Detect which cell encompasses the target text, then output its (x, y) center coordinate. 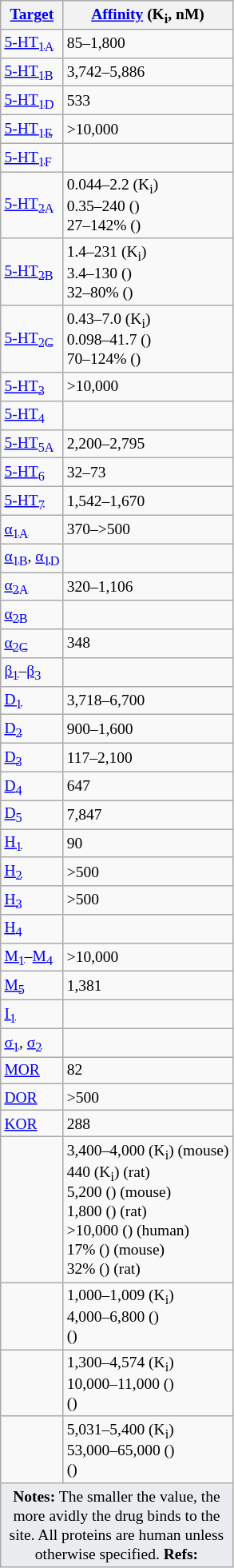
7,847 (148, 815)
90 (148, 844)
320–1,106 (148, 587)
32–73 (148, 473)
5-HT2C (32, 339)
5-HT1D (32, 101)
5-HT6 (32, 473)
H1 (32, 844)
348 (148, 644)
1,381 (148, 986)
MOR (32, 1070)
5-HT1E (32, 129)
β1–β3 (32, 672)
2,200–2,795 (148, 444)
647 (148, 786)
3,718–6,700 (148, 700)
D3 (32, 758)
3,400–4,000 (Ki) (mouse)440 (Ki) (rat)5,200 () (mouse)1,800 () (rat)>10,000 () (human)17% () (mouse)32% () (rat) (148, 1210)
0.43–7.0 (Ki)0.098–41.7 ()70–124% () (148, 339)
117–2,100 (148, 758)
H3 (32, 900)
5-HT5A (32, 444)
α2C (32, 644)
M5 (32, 986)
5-HT3 (32, 387)
5-HT1A (32, 43)
1,300–4,574 (Ki)10,000–11,000 () () (148, 1383)
85–1,800 (148, 43)
Affinity (Ki, nM) (148, 15)
σ1, σ2 (32, 1043)
1,542–1,670 (148, 501)
288 (148, 1123)
D2 (32, 729)
α2A (32, 587)
5-HT1B (32, 72)
82 (148, 1070)
D1 (32, 700)
900–1,600 (148, 729)
0.044–2.2 (Ki)0.35–240 ()27–142% () (148, 205)
1.4–231 (Ki)3.4–130 ()32–80% () (148, 272)
Target (32, 15)
1,000–1,009 (Ki)4,000–6,800 () () (148, 1316)
α1B, α1D (32, 558)
H2 (32, 872)
533 (148, 101)
5,031–5,400 (Ki)53,000–65,000 () () (148, 1450)
H4 (32, 929)
5-HT7 (32, 501)
KOR (32, 1123)
5-HT1F (32, 158)
M1–M4 (32, 957)
D4 (32, 786)
α1A (32, 529)
3,742–5,886 (148, 72)
DOR (32, 1097)
370–>500 (148, 529)
5-HT2A (32, 205)
D5 (32, 815)
α2B (32, 615)
5-HT2B (32, 272)
5-HT4 (32, 415)
Notes: The smaller the value, the more avidly the drug binds to the site. All proteins are human unless otherwise specified. Refs: (117, 1526)
I1 (32, 1015)
